Determine the [X, Y] coordinate at the center of the cell enclosing the given text.  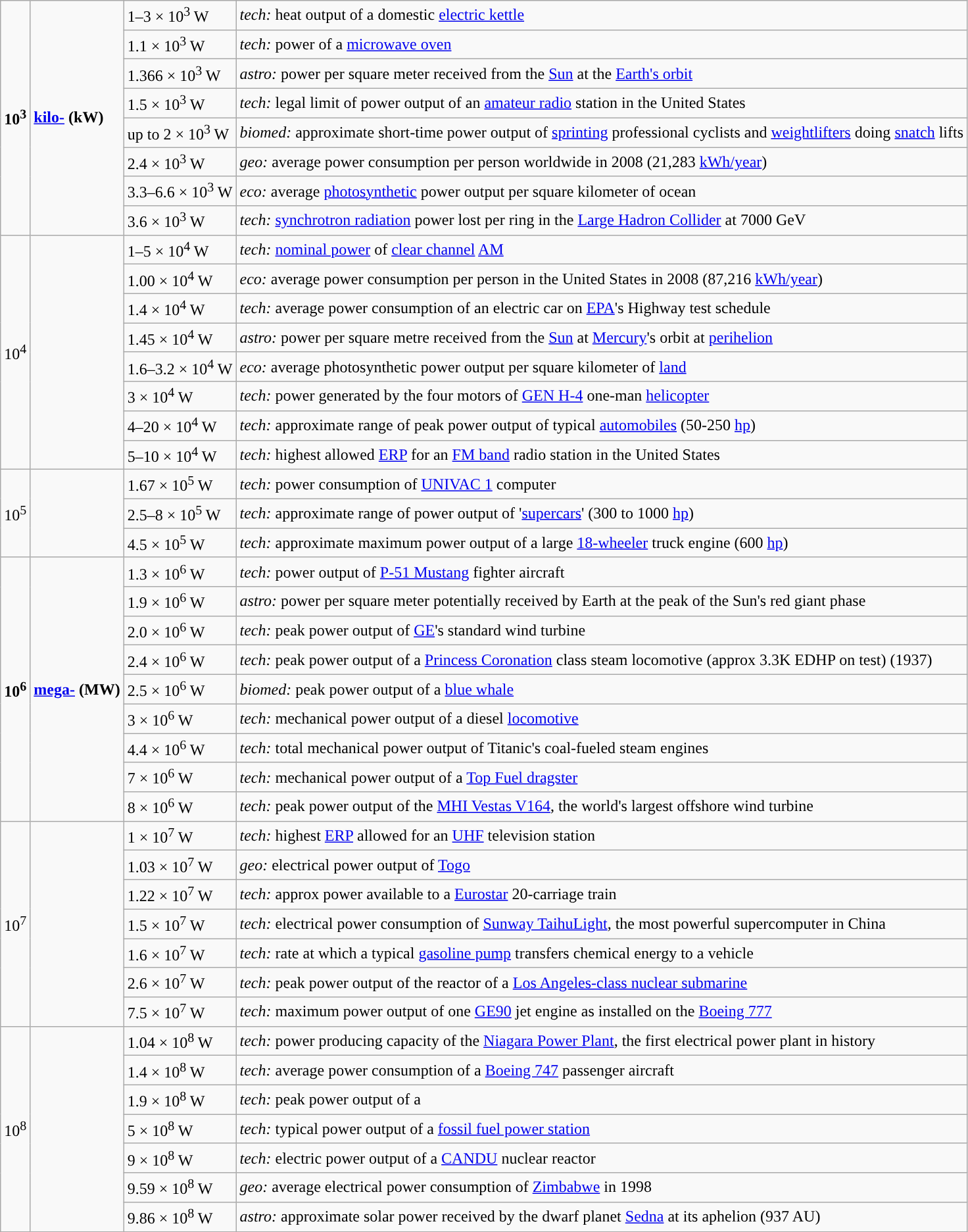
tech: power producing capacity of the Niagara Power Plant, the first electrical power plant in history [602, 1041]
kilo- (kW) [77, 118]
tech: typical power output of a fossil fuel power station [602, 1129]
3 × 104 W [180, 396]
eco: average power consumption per person in the United States in 2008 (87,216 kWh/year) [602, 279]
1.3 × 106 W [180, 572]
tech: heat output of a domestic electric kettle [602, 16]
tech: peak power output of GE's standard wind turbine [602, 630]
2.4 × 106 W [180, 660]
1.45 × 104 W [180, 338]
tech: approximate maximum power output of a large 18-wheeler truck engine (600 hp) [602, 543]
9 × 108 W [180, 1158]
geo: electrical power output of Togo [602, 866]
3.6 × 103 W [180, 221]
tech: power of a microwave oven [602, 45]
108 [16, 1129]
9.59 × 108 W [180, 1188]
tech: mechanical power output of a diesel locomotive [602, 718]
1.00 × 104 W [180, 279]
4.4 × 106 W [180, 749]
tech: highest allowed ERP for an FM band radio station in the United States [602, 455]
astro: power per square meter potentially received by Earth at the peak of the Sun's red giant phase [602, 601]
4–20 × 104 W [180, 426]
1.4 × 108 W [180, 1071]
tech: legal limit of power output of an amateur radio station in the United States [602, 103]
2.5–8 × 105 W [180, 513]
eco: average photosynthetic power output per square kilometer of land [602, 367]
1.04 × 108 W [180, 1041]
tech: nominal power of clear channel AM [602, 250]
tech: average power consumption of an electric car on EPA's Highway test schedule [602, 308]
tech: highest ERP allowed for an UHF television station [602, 835]
103 [16, 118]
1.9 × 106 W [180, 601]
tech: approximate range of peak power output of typical automobiles (50-250 hp) [602, 426]
tech: power consumption of UNIVAC 1 computer [602, 484]
1.9 × 108 W [180, 1100]
2.5 × 106 W [180, 689]
1.6–3.2 × 104 W [180, 367]
2.4 × 103 W [180, 162]
biomed: approximate short-time power output of sprinting professional cyclists and weightlifters doing snatch lifts [602, 133]
tech: total mechanical power output of Titanic's coal-fueled steam engines [602, 749]
5 × 108 W [180, 1129]
tech: maximum power output of one GE90 jet engine as installed on the Boeing 777 [602, 1012]
1.22 × 107 W [180, 895]
106 [16, 689]
1.67 × 105 W [180, 484]
3 × 106 W [180, 718]
tech: peak power output of the MHI Vestas V164, the world's largest offshore wind turbine [602, 806]
tech: power output of P-51 Mustang fighter aircraft [602, 572]
astro: power per square metre received from the Sun at Mercury's orbit at perihelion [602, 338]
1.366 × 103 W [180, 74]
1–3 × 103 W [180, 16]
1.1 × 103 W [180, 45]
5–10 × 104 W [180, 455]
tech: electric power output of a CANDU nuclear reactor [602, 1158]
8 × 106 W [180, 806]
1.4 × 104 W [180, 308]
tech: approx power available to a Eurostar 20-carriage train [602, 895]
tech: synchrotron radiation power lost per ring in the Large Hadron Collider at 7000 GeV [602, 221]
tech: rate at which a typical gasoline pump transfers chemical energy to a vehicle [602, 952]
3.3–6.6 × 103 W [180, 191]
1.03 × 107 W [180, 866]
2.6 × 107 W [180, 983]
1 × 107 W [180, 835]
tech: peak power output of a [602, 1100]
7.5 × 107 W [180, 1012]
104 [16, 352]
tech: power generated by the four motors of GEN H-4 one-man helicopter [602, 396]
7 × 106 W [180, 777]
tech: average power consumption of a Boeing 747 passenger aircraft [602, 1071]
1–5 × 104 W [180, 250]
eco: average photosynthetic power output per square kilometer of ocean [602, 191]
1.5 × 107 W [180, 924]
astro: power per square meter received from the Sun at the Earth's orbit [602, 74]
tech: peak power output of the reactor of a Los Angeles-class nuclear submarine [602, 983]
astro: approximate solar power received by the dwarf planet Sedna at its aphelion (937 AU) [602, 1217]
geo: average electrical power consumption of Zimbabwe in 1998 [602, 1188]
up to 2 × 103 W [180, 133]
105 [16, 514]
1.5 × 103 W [180, 103]
tech: approximate range of power output of 'supercars' (300 to 1000 hp) [602, 513]
107 [16, 924]
1.6 × 107 W [180, 952]
mega- (MW) [77, 689]
2.0 × 106 W [180, 630]
tech: mechanical power output of a Top Fuel dragster [602, 777]
biomed: peak power output of a blue whale [602, 689]
4.5 × 105 W [180, 543]
tech: electrical power consumption of Sunway TaihuLight, the most powerful supercomputer in China [602, 924]
geo: average power consumption per person worldwide in 2008 (21,283 kWh/year) [602, 162]
9.86 × 108 W [180, 1217]
tech: peak power output of a Princess Coronation class steam locomotive (approx 3.3K EDHP on test) (1937) [602, 660]
